Search for the cell housing the specified text and yield its [x, y] center coordinate. 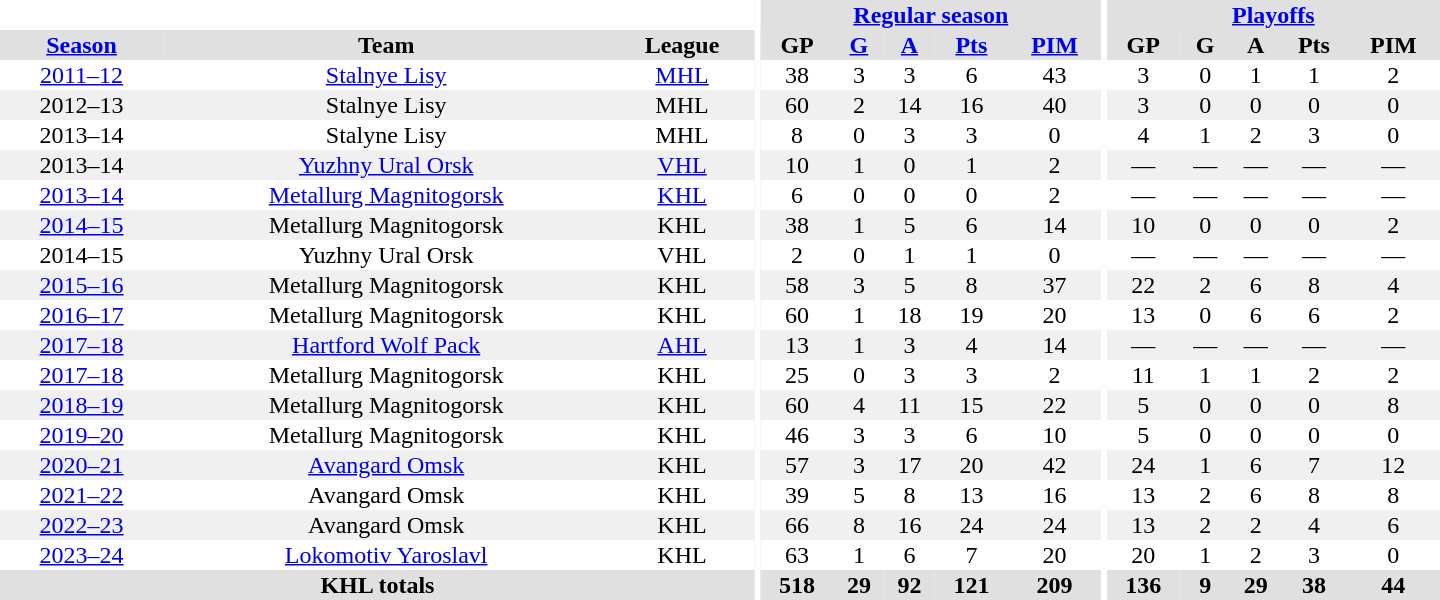
15 [972, 405]
39 [796, 495]
58 [796, 285]
Team [386, 45]
17 [910, 465]
46 [796, 435]
44 [1394, 585]
40 [1054, 105]
92 [910, 585]
Lokomotiv Yaroslavl [386, 555]
9 [1206, 585]
25 [796, 375]
43 [1054, 75]
518 [796, 585]
AHL [682, 345]
2023–24 [82, 555]
Playoffs [1274, 15]
KHL totals [378, 585]
2012–13 [82, 105]
121 [972, 585]
Season [82, 45]
League [682, 45]
209 [1054, 585]
12 [1394, 465]
2011–12 [82, 75]
136 [1144, 585]
2019–20 [82, 435]
57 [796, 465]
Stalyne Lisy [386, 135]
2022–23 [82, 525]
66 [796, 525]
2020–21 [82, 465]
2018–19 [82, 405]
2015–16 [82, 285]
19 [972, 315]
2021–22 [82, 495]
63 [796, 555]
42 [1054, 465]
37 [1054, 285]
18 [910, 315]
Regular season [930, 15]
Hartford Wolf Pack [386, 345]
2016–17 [82, 315]
